Capture the cell that displays the provided text and extract its [x, y] central coordinate. 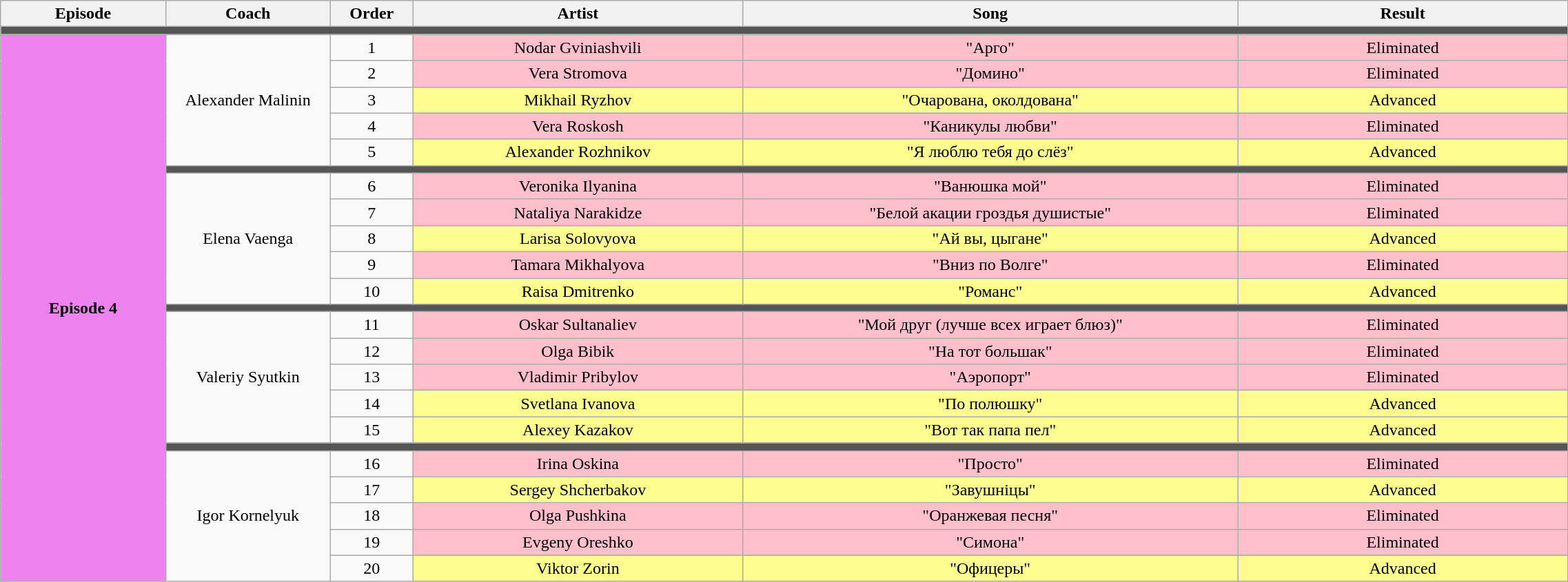
13 [371, 377]
"На тот большак" [990, 351]
6 [371, 186]
14 [371, 404]
Artist [578, 14]
5 [371, 152]
Svetlana Ivanova [578, 404]
9 [371, 264]
"Домино" [990, 74]
4 [371, 126]
2 [371, 74]
Irina Oskina [578, 464]
15 [371, 430]
Nodar Gviniashvili [578, 48]
7 [371, 212]
"Очарована, околдована" [990, 100]
"Завушнiцы" [990, 490]
"Вот так папа пел" [990, 430]
16 [371, 464]
"Каникулы любви" [990, 126]
"Романс" [990, 291]
11 [371, 325]
"Мой друг (лучше всех играет блюз)" [990, 325]
10 [371, 291]
"Офицеры" [990, 568]
Evgeny Oreshko [578, 542]
"Арго" [990, 48]
"Просто" [990, 464]
Vera Stromova [578, 74]
Olga Pushkina [578, 516]
12 [371, 351]
"Я люблю тебя до слёз" [990, 152]
18 [371, 516]
Veronika Ilyanina [578, 186]
Vladimir Pribylov [578, 377]
Episode [83, 14]
Valeriy Syutkin [248, 377]
17 [371, 490]
Viktor Zorin [578, 568]
Larisa Solovyova [578, 238]
3 [371, 100]
"Белой акации гроздья душистые" [990, 212]
"Ай вы, цыгане" [990, 238]
Vera Roskosh [578, 126]
19 [371, 542]
Alexander Rozhnikov [578, 152]
Alexander Malinin [248, 100]
Olga Bibik [578, 351]
Sergey Shcherbakov [578, 490]
"Аэропорт" [990, 377]
1 [371, 48]
Coach [248, 14]
Episode 4 [83, 308]
"Вниз по Волге" [990, 264]
Elena Vaenga [248, 238]
Order [371, 14]
8 [371, 238]
20 [371, 568]
Alexey Kazakov [578, 430]
"По полюшку" [990, 404]
Mikhail Ryzhov [578, 100]
Igor Kornelyuk [248, 516]
"Оранжевая песня" [990, 516]
Result [1403, 14]
"Симона" [990, 542]
Raisa Dmitrenko [578, 291]
Nataliya Narakidze [578, 212]
"Ванюшка мой" [990, 186]
Song [990, 14]
Oskar Sultanaliev [578, 325]
Tamara Mikhalyova [578, 264]
